Scan for the cell matching the given text and deliver its [X, Y] coordinate at center. 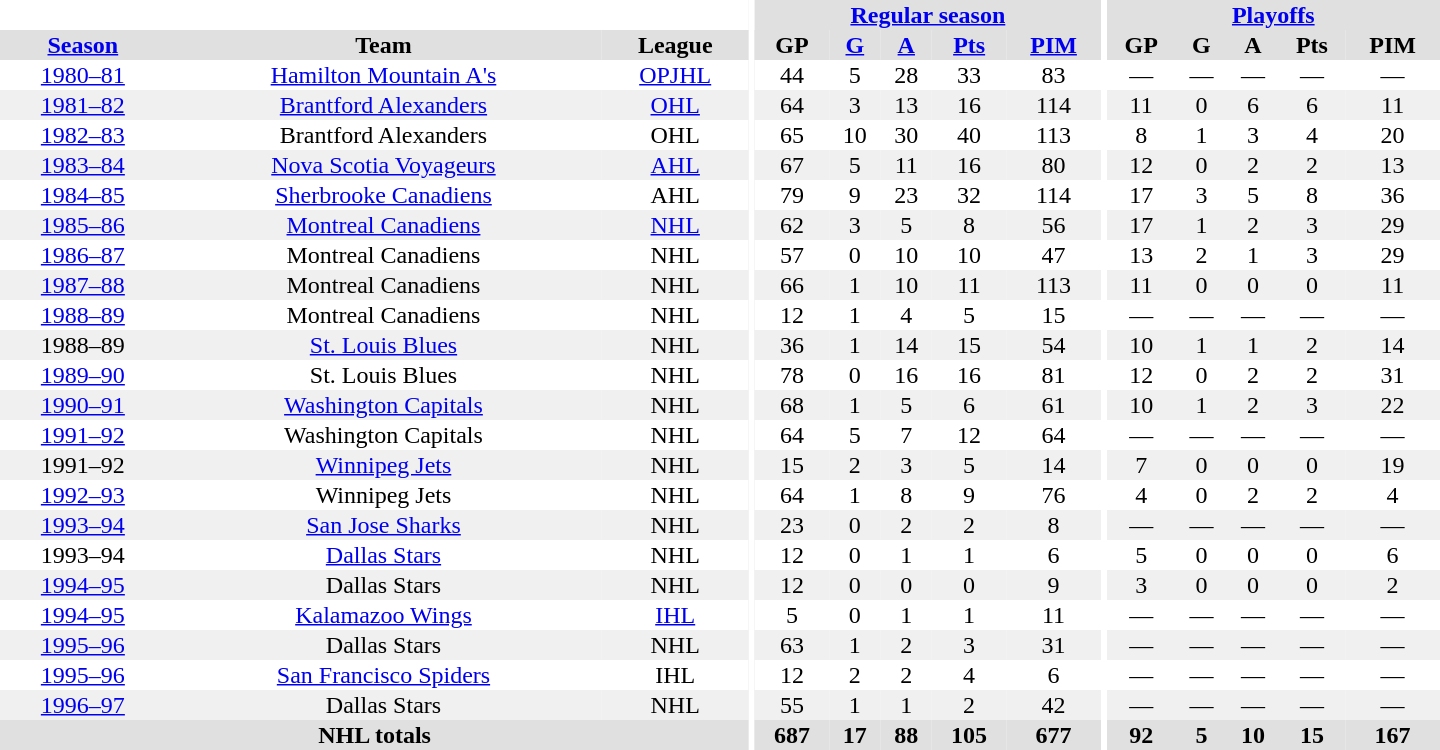
62 [792, 225]
66 [792, 285]
Hamilton Mountain A's [384, 75]
92 [1142, 735]
Regular season [928, 15]
19 [1392, 465]
28 [906, 75]
Nova Scotia Voyageurs [384, 165]
Sherbrooke Canadiens [384, 195]
67 [792, 165]
80 [1054, 165]
47 [1054, 255]
1980–81 [83, 75]
Playoffs [1274, 15]
1989–90 [83, 375]
76 [1054, 495]
687 [792, 735]
Team [384, 45]
22 [1392, 405]
63 [792, 645]
Kalamazoo Wings [384, 615]
83 [1054, 75]
54 [1054, 345]
1987–88 [83, 285]
San Francisco Spiders [384, 675]
1982–83 [83, 135]
1990–91 [83, 405]
1985–86 [83, 225]
OPJHL [675, 75]
1983–84 [83, 165]
105 [969, 735]
1986–87 [83, 255]
NHL totals [374, 735]
65 [792, 135]
61 [1054, 405]
1992–93 [83, 495]
88 [906, 735]
20 [1392, 135]
81 [1054, 375]
57 [792, 255]
56 [1054, 225]
68 [792, 405]
30 [906, 135]
79 [792, 195]
677 [1054, 735]
42 [1054, 705]
1996–97 [83, 705]
167 [1392, 735]
33 [969, 75]
78 [792, 375]
40 [969, 135]
32 [969, 195]
55 [792, 705]
1984–85 [83, 195]
Season [83, 45]
San Jose Sharks [384, 525]
44 [792, 75]
League [675, 45]
1981–82 [83, 105]
